Locate the cell with the specified text and output its (X, Y) center coordinate. 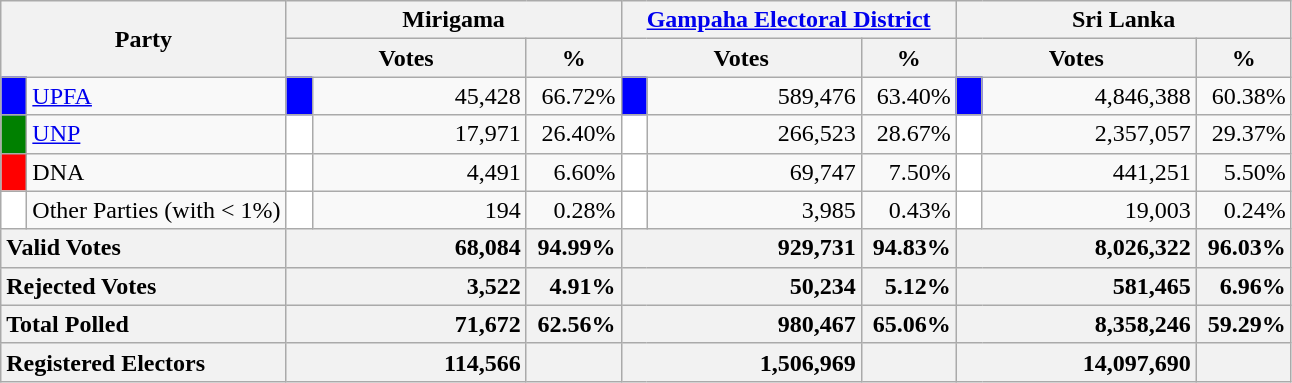
96.03% (1244, 248)
UPFA (156, 96)
94.99% (574, 248)
5.12% (908, 286)
3,522 (406, 286)
589,476 (754, 96)
Other Parties (with < 1%) (156, 210)
8,026,322 (1076, 248)
19,003 (1089, 210)
2,357,057 (1089, 134)
6.96% (1244, 286)
Registered Electors (144, 362)
68,084 (406, 248)
Rejected Votes (144, 286)
4,491 (419, 172)
0.43% (908, 210)
50,234 (741, 286)
17,971 (419, 134)
5.50% (1244, 172)
1,506,969 (741, 362)
Party (144, 39)
65.06% (908, 324)
8,358,246 (1076, 324)
94.83% (908, 248)
7.50% (908, 172)
4,846,388 (1089, 96)
6.60% (574, 172)
DNA (156, 172)
0.28% (574, 210)
114,566 (406, 362)
62.56% (574, 324)
UNP (156, 134)
194 (419, 210)
14,097,690 (1076, 362)
929,731 (741, 248)
71,672 (406, 324)
63.40% (908, 96)
Valid Votes (144, 248)
66.72% (574, 96)
60.38% (1244, 96)
Gampaha Electoral District (788, 20)
Mirigama (454, 20)
581,465 (1076, 286)
Sri Lanka (1124, 20)
266,523 (754, 134)
Total Polled (144, 324)
4.91% (574, 286)
45,428 (419, 96)
441,251 (1089, 172)
28.67% (908, 134)
29.37% (1244, 134)
3,985 (754, 210)
59.29% (1244, 324)
0.24% (1244, 210)
26.40% (574, 134)
980,467 (741, 324)
69,747 (754, 172)
